Determine the (x, y) coordinate at the center of the cell enclosing the given text.  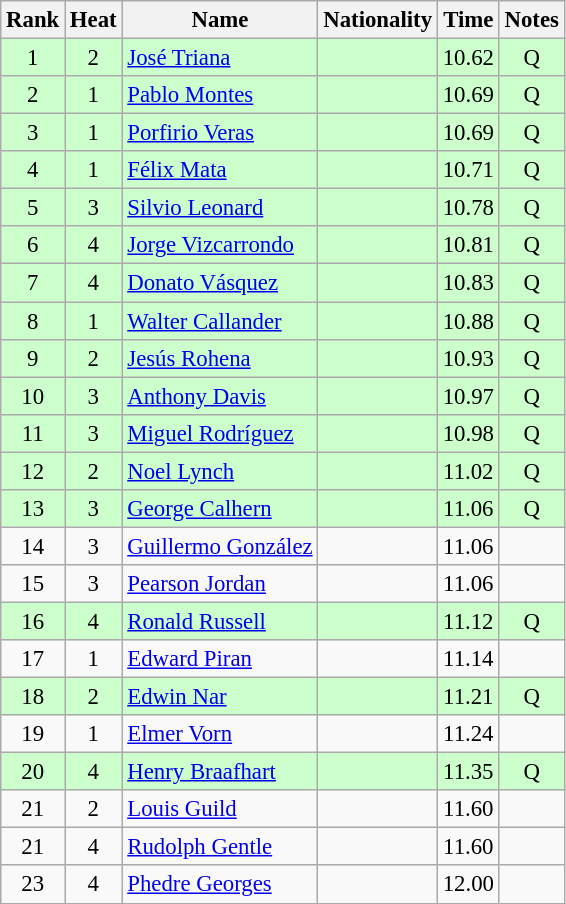
Walter Callander (220, 321)
5 (33, 208)
Donato Vásquez (220, 283)
11 (33, 433)
11.24 (468, 734)
11.12 (468, 621)
10.78 (468, 208)
12 (33, 471)
Phedre Georges (220, 885)
13 (33, 509)
Heat (94, 20)
Edward Piran (220, 659)
10.93 (468, 358)
Ronald Russell (220, 621)
Félix Mata (220, 170)
10.97 (468, 396)
José Triana (220, 58)
Pearson Jordan (220, 584)
18 (33, 697)
23 (33, 885)
10.81 (468, 245)
10.71 (468, 170)
10 (33, 396)
11.02 (468, 471)
9 (33, 358)
14 (33, 546)
Pablo Montes (220, 95)
Edwin Nar (220, 697)
11.21 (468, 697)
Jesús Rohena (220, 358)
16 (33, 621)
Rudolph Gentle (220, 847)
10.83 (468, 283)
Time (468, 20)
20 (33, 772)
10.62 (468, 58)
Notes (532, 20)
Guillermo González (220, 546)
George Calhern (220, 509)
11.35 (468, 772)
Nationality (378, 20)
Noel Lynch (220, 471)
Jorge Vizcarrondo (220, 245)
10.98 (468, 433)
Silvio Leonard (220, 208)
7 (33, 283)
Anthony Davis (220, 396)
Miguel Rodríguez (220, 433)
11.14 (468, 659)
19 (33, 734)
Porfirio Veras (220, 133)
Henry Braafhart (220, 772)
Louis Guild (220, 809)
12.00 (468, 885)
17 (33, 659)
6 (33, 245)
Rank (33, 20)
15 (33, 584)
Elmer Vorn (220, 734)
Name (220, 20)
8 (33, 321)
10.88 (468, 321)
